Detect which cell encompasses the target text, then output its [x, y] center coordinate. 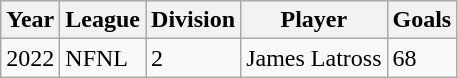
68 [422, 58]
2022 [30, 58]
Goals [422, 20]
Division [194, 20]
Year [30, 20]
Player [314, 20]
James Latross [314, 58]
NFNL [103, 58]
2 [194, 58]
League [103, 20]
